Pinpoint the cell where the given text exists, returning its [X, Y] midpoint coordinate. 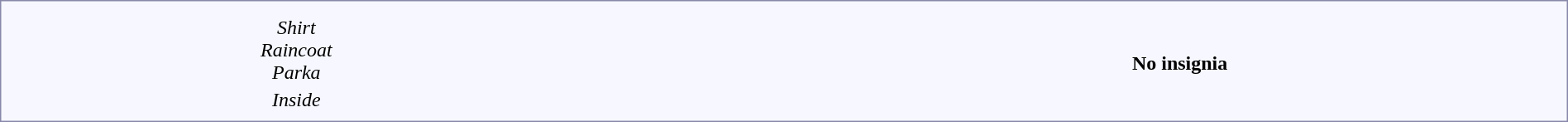
Inside [296, 100]
ShirtRaincoatParka [296, 50]
No insignia [1179, 63]
